From the cell containing the given text, extract its center point as (X, Y) coordinate. 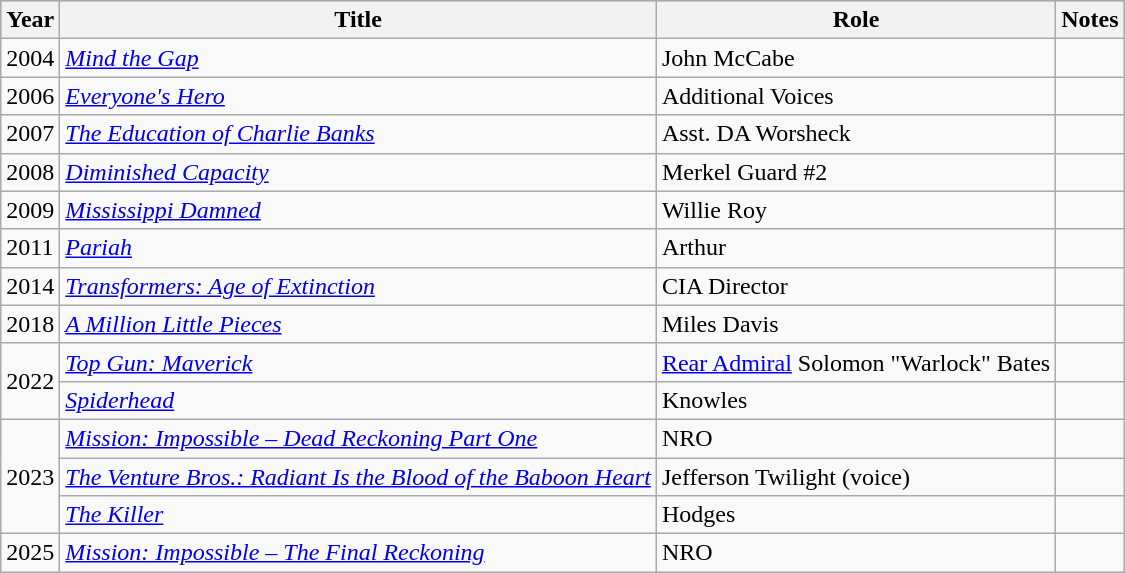
2006 (30, 96)
Spiderhead (358, 400)
Role (856, 20)
2008 (30, 172)
Mississippi Damned (358, 210)
2022 (30, 381)
Knowles (856, 400)
Notes (1090, 20)
Diminished Capacity (358, 172)
2025 (30, 553)
2004 (30, 58)
Arthur (856, 248)
2014 (30, 286)
Additional Voices (856, 96)
The Venture Bros.: Radiant Is the Blood of the Baboon Heart (358, 477)
2023 (30, 476)
Merkel Guard #2 (856, 172)
John McCabe (856, 58)
2009 (30, 210)
Willie Roy (856, 210)
Title (358, 20)
Top Gun: Maverick (358, 362)
Jefferson Twilight (voice) (856, 477)
A Million Little Pieces (358, 324)
Transformers: Age of Extinction (358, 286)
Asst. DA Worsheck (856, 134)
CIA Director (856, 286)
Miles Davis (856, 324)
Mission: Impossible – Dead Reckoning Part One (358, 438)
Hodges (856, 515)
Pariah (358, 248)
2018 (30, 324)
The Killer (358, 515)
Mind the Gap (358, 58)
2007 (30, 134)
Rear Admiral Solomon "Warlock" Bates (856, 362)
Everyone's Hero (358, 96)
The Education of Charlie Banks (358, 134)
Year (30, 20)
Mission: Impossible – The Final Reckoning (358, 553)
2011 (30, 248)
